Extract the (X, Y) coordinate from the center of the cell holding the provided text.  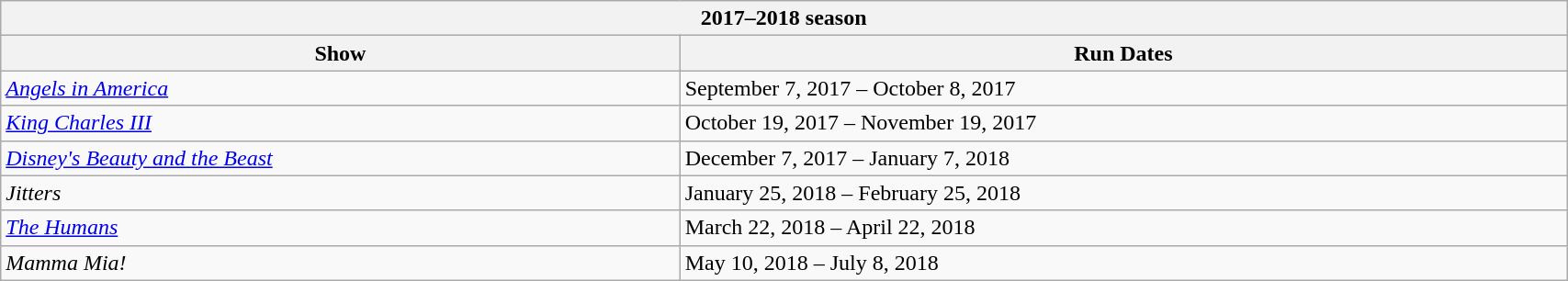
October 19, 2017 – November 19, 2017 (1123, 123)
September 7, 2017 – October 8, 2017 (1123, 88)
March 22, 2018 – April 22, 2018 (1123, 228)
Mamma Mia! (340, 263)
Angels in America (340, 88)
May 10, 2018 – July 8, 2018 (1123, 263)
Jitters (340, 193)
2017–2018 season (784, 18)
January 25, 2018 – February 25, 2018 (1123, 193)
December 7, 2017 – January 7, 2018 (1123, 158)
The Humans (340, 228)
King Charles III (340, 123)
Run Dates (1123, 53)
Disney's Beauty and the Beast (340, 158)
Show (340, 53)
